For the text-containing cell, return its midpoint in [X, Y] coordinate format. 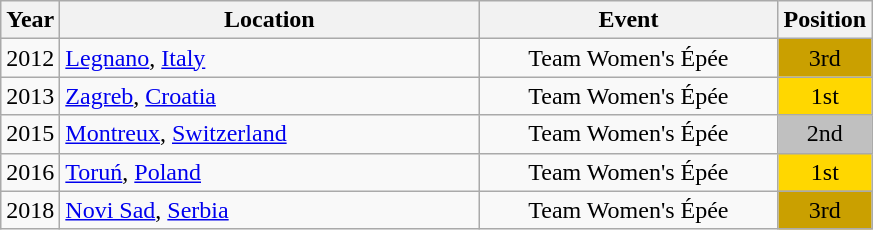
2012 [30, 58]
Legnano, Italy [270, 58]
2013 [30, 96]
Zagreb, Croatia [270, 96]
2016 [30, 172]
2nd [825, 134]
2018 [30, 210]
Year [30, 20]
2015 [30, 134]
Event [628, 20]
Position [825, 20]
Location [270, 20]
Toruń, Poland [270, 172]
Novi Sad, Serbia [270, 210]
Montreux, Switzerland [270, 134]
